For the text-containing cell, return its midpoint in [x, y] coordinate format. 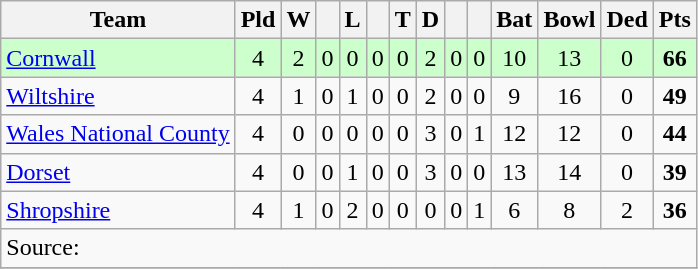
66 [674, 58]
W [298, 20]
44 [674, 134]
39 [674, 172]
10 [514, 58]
Ded [627, 20]
Source: [349, 248]
Pld [258, 20]
T [402, 20]
49 [674, 96]
Bat [514, 20]
L [352, 20]
Team [118, 20]
Bowl [570, 20]
Shropshire [118, 210]
D [430, 20]
9 [514, 96]
Cornwall [118, 58]
Pts [674, 20]
6 [514, 210]
Wiltshire [118, 96]
Wales National County [118, 134]
14 [570, 172]
8 [570, 210]
16 [570, 96]
36 [674, 210]
Dorset [118, 172]
